Identify which cell holds the provided text, then report its [x, y] central coordinate. 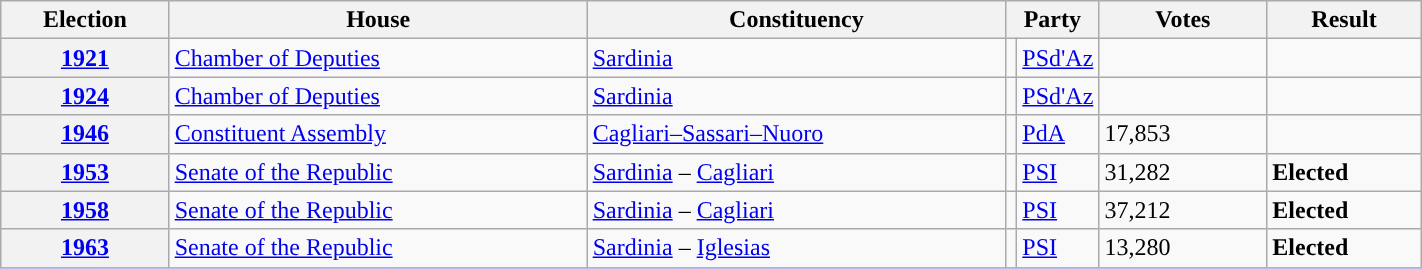
1924 [85, 96]
Cagliari–Sassari–Nuoro [796, 134]
37,212 [1183, 210]
Party [1052, 20]
Constituency [796, 20]
1963 [85, 248]
PdA [1058, 134]
1953 [85, 172]
Constituent Assembly [378, 134]
Election [85, 20]
1946 [85, 134]
1921 [85, 58]
Result [1344, 20]
Votes [1183, 20]
1958 [85, 210]
17,853 [1183, 134]
31,282 [1183, 172]
Sardinia – Iglesias [796, 248]
House [378, 20]
13,280 [1183, 248]
